Identify which cell holds the provided text, then report its [X, Y] central coordinate. 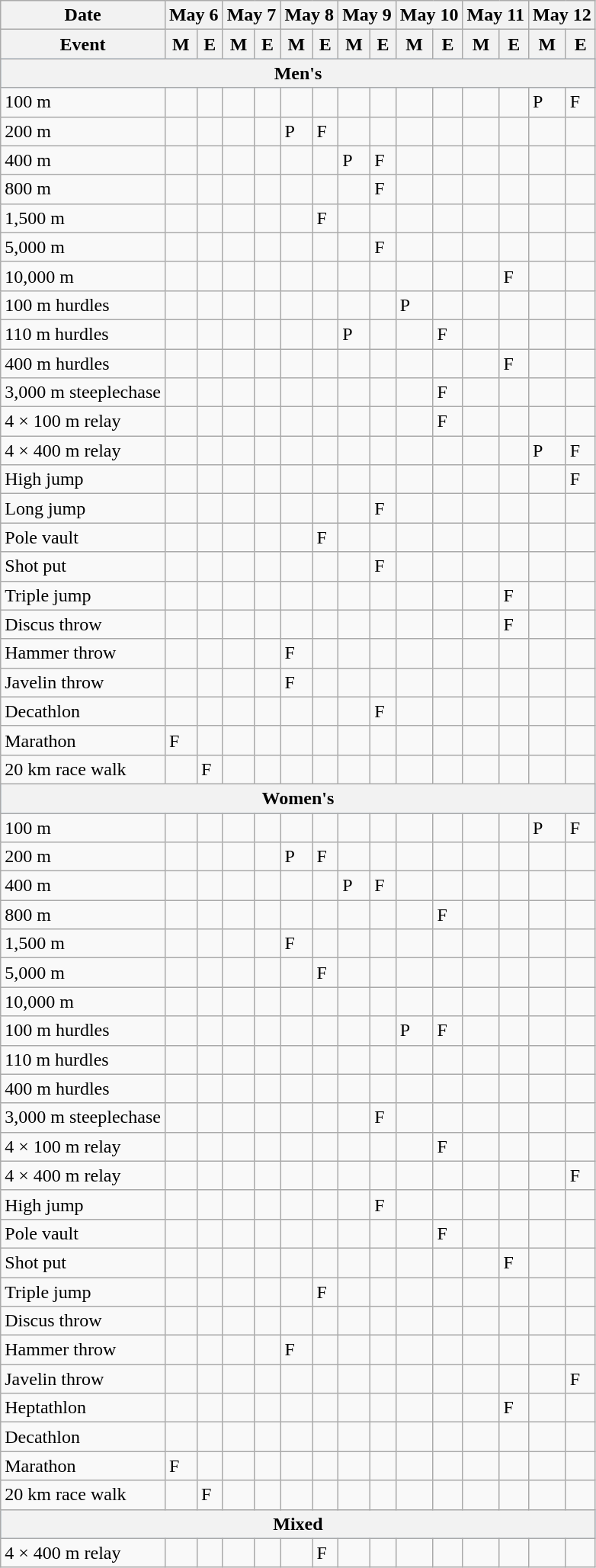
Date [83, 15]
Women's [298, 798]
May 7 [252, 15]
May 11 [495, 15]
Heptathlon [83, 1408]
May 10 [429, 15]
May 12 [562, 15]
Event [83, 44]
Mixed [298, 1524]
May 9 [367, 15]
May 6 [194, 15]
May 8 [309, 15]
Men's [298, 73]
Long jump [83, 508]
